Scan for the cell matching the given text and deliver its (X, Y) coordinate at center. 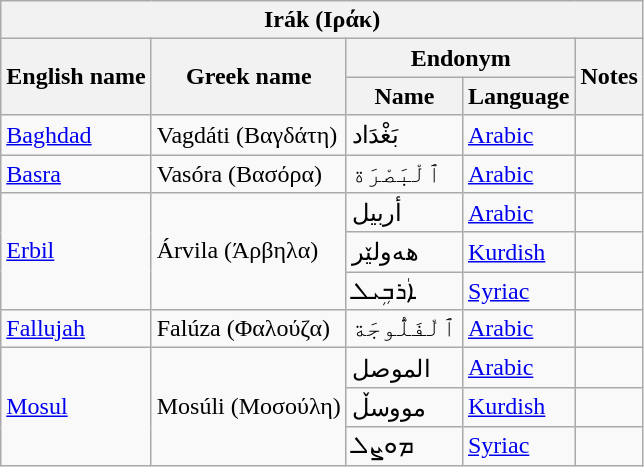
Notes (609, 77)
الموصل (404, 368)
Erbil (76, 252)
ٱلْبَصْرَة (404, 173)
ٱلْفَلُّوجَة (404, 329)
English name (76, 77)
Basra (76, 173)
ܡܘܨܠ (404, 446)
Vagdáti (Βαγδάτη) (248, 135)
هەولێر (404, 252)
Baghdad (76, 135)
Fallujah (76, 329)
بَغْدَاد (404, 135)
Name (404, 96)
Árvila (Άρβηλα) (248, 252)
Endonym (460, 58)
Falúza (Φαλούζα) (248, 329)
Irák (Ιράκ) (322, 20)
مووسڵ (404, 407)
Language (518, 96)
Mosúli (Μοσούλη) (248, 406)
Mosul (76, 406)
Greek name (248, 77)
ܐܲܪܒܹܝܠ (404, 291)
أربيل (404, 213)
Vasóra (Βασόρα) (248, 173)
